Determine the (X, Y) coordinate at the center of the cell enclosing the given text.  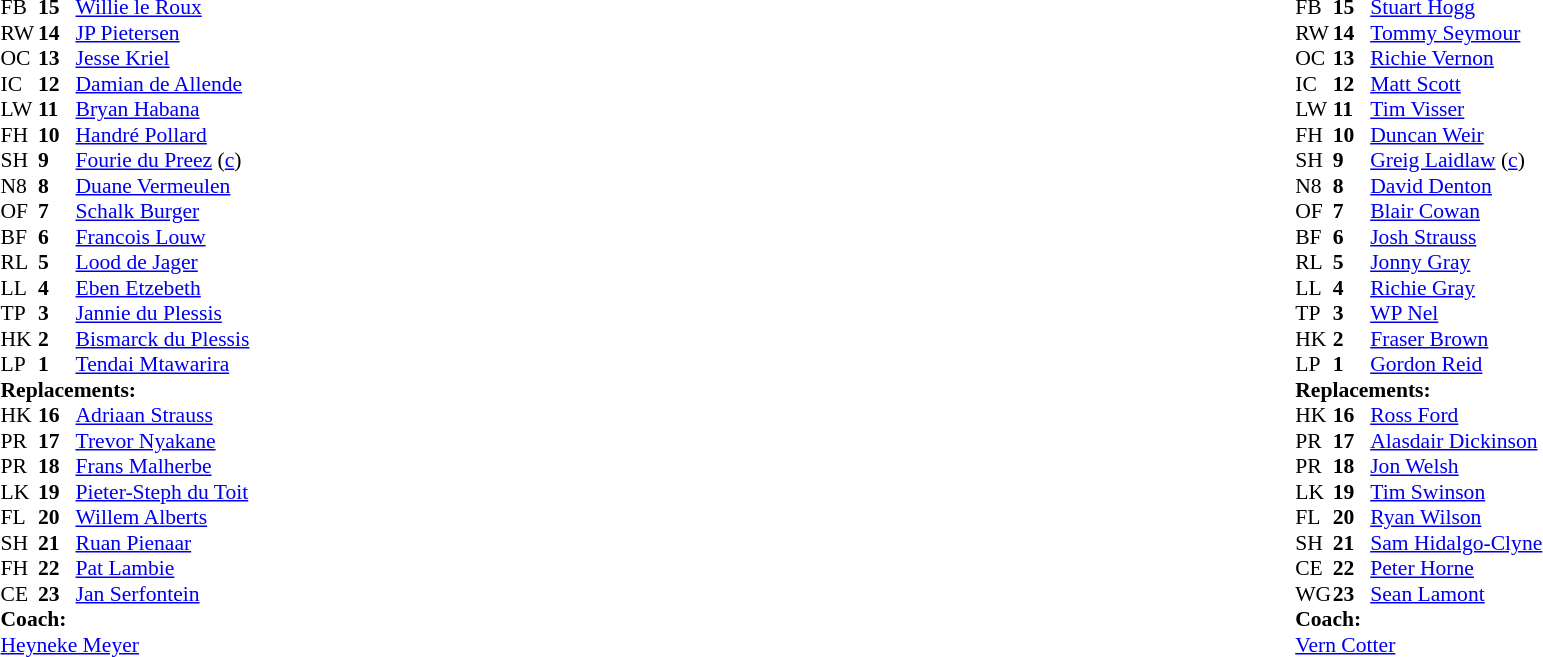
Tommy Seymour (1456, 33)
Pieter-Steph du Toit (163, 492)
Trevor Nyakane (163, 441)
JP Pietersen (163, 33)
Damian de Allende (163, 84)
Richie Gray (1456, 288)
Peter Horne (1456, 569)
David Denton (1456, 186)
Fraser Brown (1456, 339)
Frans Malherbe (163, 467)
Bryan Habana (163, 109)
Jonny Gray (1456, 263)
Tim Visser (1456, 109)
Sean Lamont (1456, 594)
Duane Vermeulen (163, 186)
Richie Vernon (1456, 59)
Jesse Kriel (163, 59)
Josh Strauss (1456, 237)
Jan Serfontein (163, 594)
Jon Welsh (1456, 467)
Francois Louw (163, 237)
Gordon Reid (1456, 365)
Bismarck du Plessis (163, 339)
Schalk Burger (163, 211)
WG (1314, 594)
Ross Ford (1456, 415)
Greig Laidlaw (c) (1456, 161)
Blair Cowan (1456, 211)
Ryan Wilson (1456, 517)
Handré Pollard (163, 135)
Pat Lambie (163, 569)
WP Nel (1456, 313)
Fourie du Preez (c) (163, 161)
Alasdair Dickinson (1456, 441)
Jannie du Plessis (163, 313)
Matt Scott (1456, 84)
Lood de Jager (163, 263)
Willem Alberts (163, 517)
Sam Hidalgo-Clyne (1456, 543)
Tendai Mtawarira (163, 365)
Tim Swinson (1456, 492)
Ruan Pienaar (163, 543)
Eben Etzebeth (163, 288)
Adriaan Strauss (163, 415)
Duncan Weir (1456, 135)
